Provide the [x, y] coordinate of the cell's center where the given text is located.  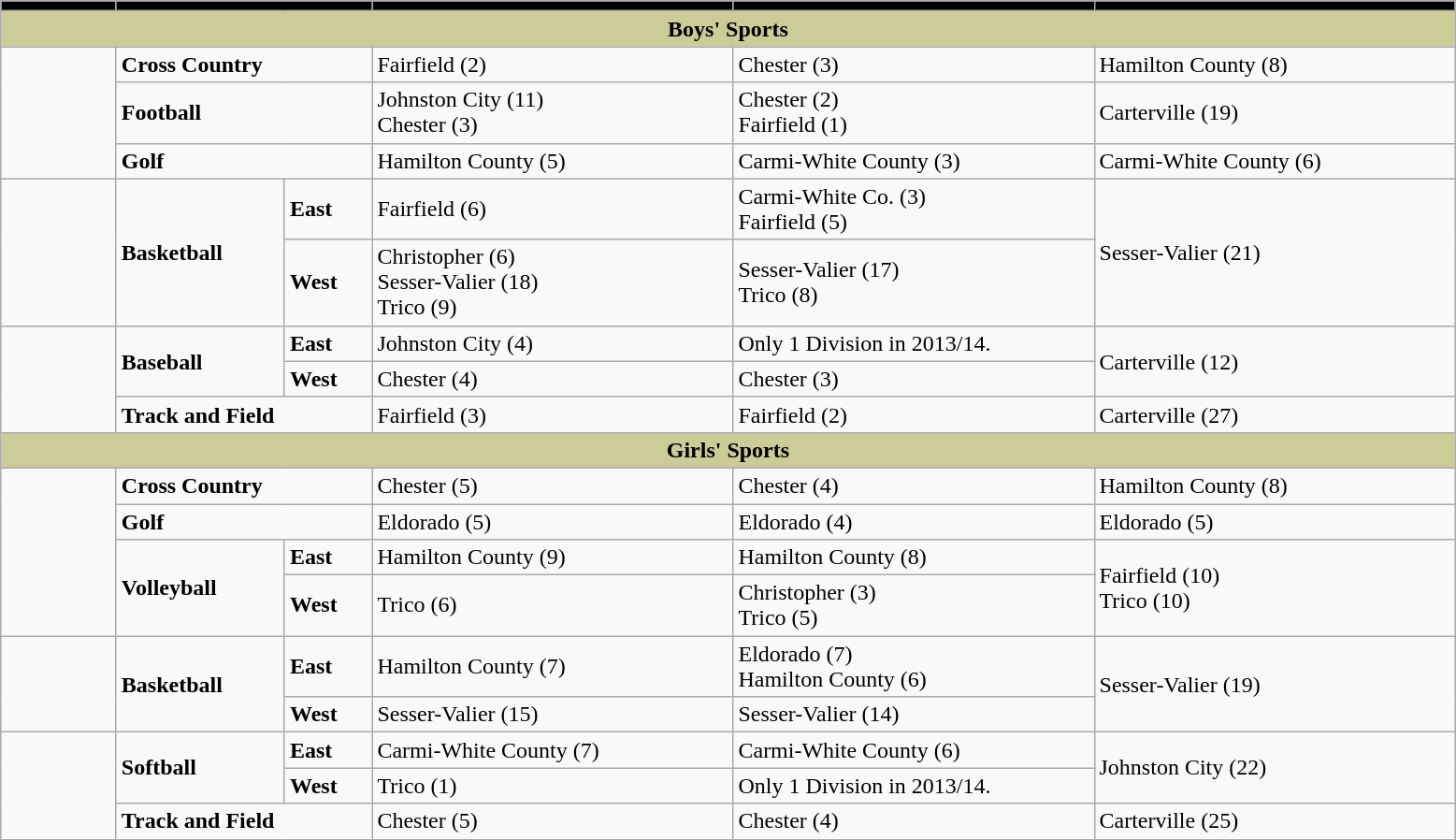
Christopher (3) Trico (5) [914, 606]
Carmi-White County (7) [553, 750]
Boys' Sports [728, 29]
Trico (6) [553, 606]
Carterville (25) [1275, 821]
Volleyball [200, 587]
Fairfield (3) [553, 414]
Baseball [200, 361]
Sesser-Valier (21) [1275, 253]
Hamilton County (7) [553, 666]
Hamilton County (5) [553, 161]
Johnston City (22) [1275, 768]
Eldorado (7) Hamilton County (6) [914, 666]
Johnston City (11) Chester (3) [553, 112]
Carmi-White County (3) [914, 161]
Softball [200, 768]
Sesser-Valier (19) [1275, 685]
Carterville (27) [1275, 414]
Trico (1) [553, 786]
Sesser-Valier (17) Trico (8) [914, 282]
Eldorado (4) [914, 521]
Johnston City (4) [553, 343]
Hamilton County (9) [553, 558]
Sesser-Valier (14) [914, 715]
Girls' Sports [728, 450]
Sesser-Valier (15) [553, 715]
Fairfield (10)Trico (10) [1275, 587]
Christopher (6) Sesser-Valier (18) Trico (9) [553, 282]
Carmi-White Co. (3) Fairfield (5) [914, 210]
Fairfield (6) [553, 210]
Carterville (19) [1275, 112]
Chester (2) Fairfield (1) [914, 112]
Carterville (12) [1275, 361]
Football [244, 112]
